Output the (x, y) coordinate of the center of the cell containing the given text.  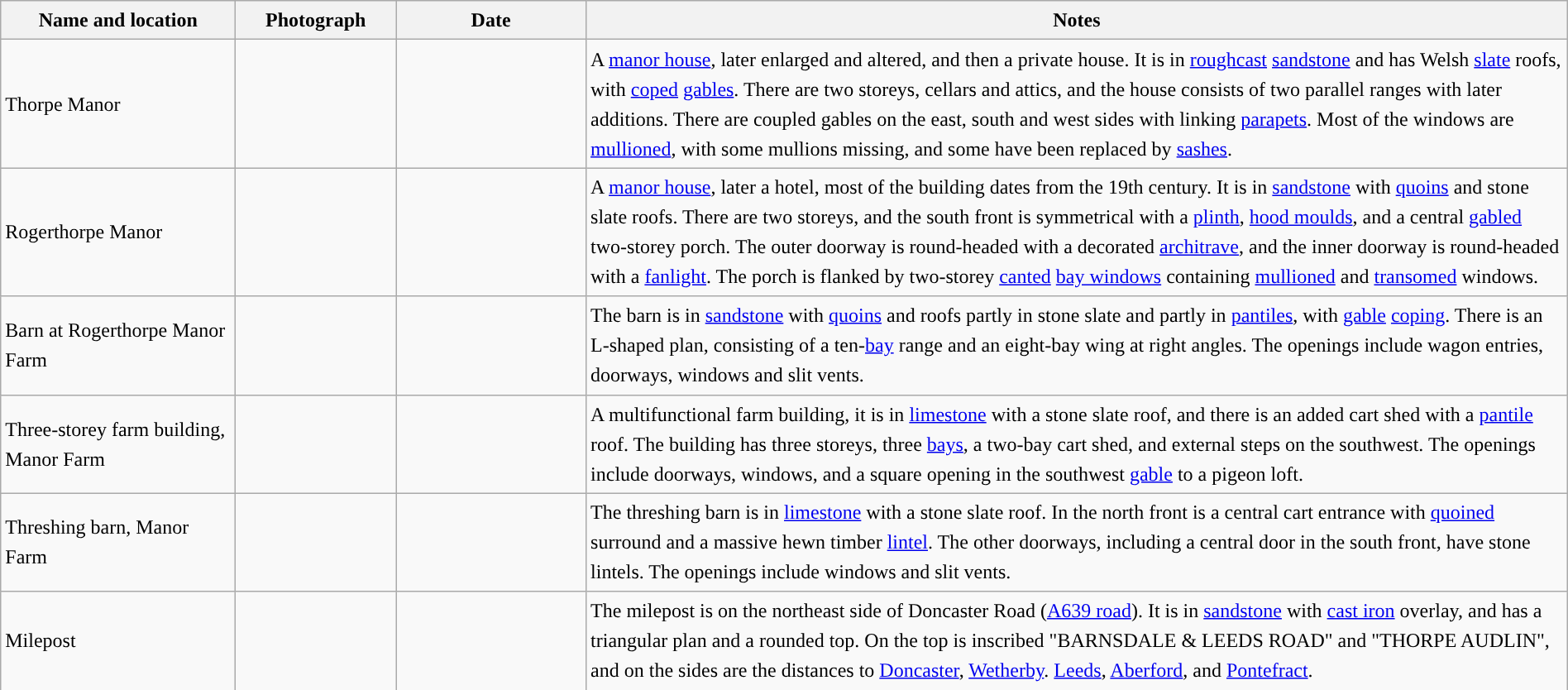
Milepost (118, 640)
Three-storey farm building, Manor Farm (118, 443)
Photograph (316, 20)
Notes (1077, 20)
Threshing barn, Manor Farm (118, 543)
Name and location (118, 20)
Rogerthorpe Manor (118, 232)
Thorpe Manor (118, 104)
Barn at Rogerthorpe Manor Farm (118, 346)
Date (491, 20)
